Find where the given text appears and provide that cell's center as [x, y] coordinate. 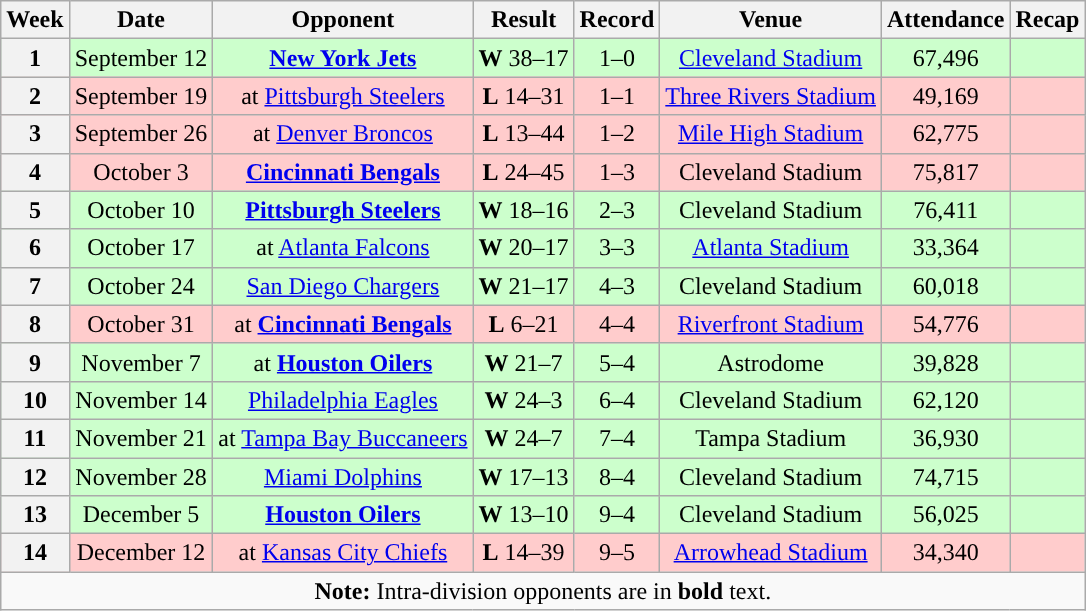
6 [35, 248]
November 28 [141, 477]
W 20–17 [524, 248]
October 31 [141, 324]
33,364 [945, 248]
3–3 [617, 248]
3 [35, 134]
Astrodome [771, 362]
September 26 [141, 134]
2 [35, 96]
Mile High Stadium [771, 134]
36,930 [945, 438]
at Tampa Bay Buccaneers [343, 438]
11 [35, 438]
7–4 [617, 438]
6–4 [617, 400]
at Atlanta Falcons [343, 248]
Philadelphia Eagles [343, 400]
14 [35, 553]
Result [524, 20]
October 3 [141, 172]
1 [35, 58]
Arrowhead Stadium [771, 553]
Riverfront Stadium [771, 324]
Tampa Stadium [771, 438]
W 17–13 [524, 477]
1–2 [617, 134]
at Denver Broncos [343, 134]
Three Rivers Stadium [771, 96]
56,025 [945, 515]
Date [141, 20]
62,775 [945, 134]
1–1 [617, 96]
November 14 [141, 400]
1–3 [617, 172]
at Houston Oilers [343, 362]
at Pittsburgh Steelers [343, 96]
67,496 [945, 58]
December 5 [141, 515]
4–3 [617, 286]
75,817 [945, 172]
54,776 [945, 324]
Attendance [945, 20]
60,018 [945, 286]
76,411 [945, 210]
L 14–39 [524, 553]
34,340 [945, 553]
Recap [1048, 20]
Venue [771, 20]
October 10 [141, 210]
62,120 [945, 400]
November 7 [141, 362]
8–4 [617, 477]
Note: Intra-division opponents are in bold text. [543, 591]
December 12 [141, 553]
October 17 [141, 248]
1–0 [617, 58]
9 [35, 362]
November 21 [141, 438]
13 [35, 515]
L 24–45 [524, 172]
W 21–17 [524, 286]
W 24–3 [524, 400]
5–4 [617, 362]
10 [35, 400]
7 [35, 286]
2–3 [617, 210]
L 13–44 [524, 134]
at Kansas City Chiefs [343, 553]
September 19 [141, 96]
W 13–10 [524, 515]
9–5 [617, 553]
Atlanta Stadium [771, 248]
Cincinnati Bengals [343, 172]
W 38–17 [524, 58]
Opponent [343, 20]
9–4 [617, 515]
Record [617, 20]
W 21–7 [524, 362]
Pittsburgh Steelers [343, 210]
74,715 [945, 477]
L 14–31 [524, 96]
W 24–7 [524, 438]
4–4 [617, 324]
Houston Oilers [343, 515]
New York Jets [343, 58]
at Cincinnati Bengals [343, 324]
Miami Dolphins [343, 477]
12 [35, 477]
49,169 [945, 96]
San Diego Chargers [343, 286]
W 18–16 [524, 210]
8 [35, 324]
Week [35, 20]
October 24 [141, 286]
September 12 [141, 58]
4 [35, 172]
L 6–21 [524, 324]
39,828 [945, 362]
5 [35, 210]
